Identify which cell holds the provided text, then report its [X, Y] central coordinate. 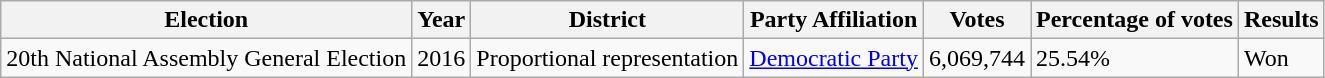
District [608, 20]
Won [1281, 58]
Year [442, 20]
Election [206, 20]
6,069,744 [976, 58]
Percentage of votes [1135, 20]
Results [1281, 20]
20th National Assembly General Election [206, 58]
2016 [442, 58]
Votes [976, 20]
25.54% [1135, 58]
Proportional representation [608, 58]
Party Affiliation [834, 20]
Democratic Party [834, 58]
